Pinpoint the cell where the given text exists, returning its [X, Y] midpoint coordinate. 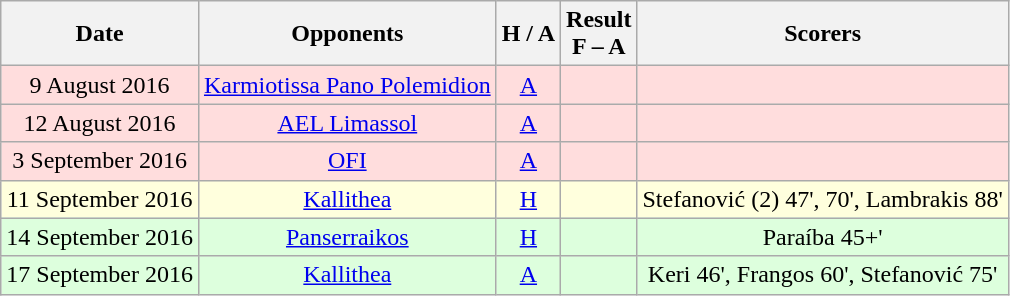
9 August 2016 [100, 85]
Scorers [822, 34]
14 September 2016 [100, 237]
Panserraikos [347, 237]
ResultF – A [599, 34]
Paraíba 45+' [822, 237]
Keri 46', Frangos 60', Stefanović 75' [822, 275]
11 September 2016 [100, 199]
12 August 2016 [100, 123]
3 September 2016 [100, 161]
Date [100, 34]
H / A [528, 34]
OFI [347, 161]
AEL Limassol [347, 123]
17 September 2016 [100, 275]
Opponents [347, 34]
Karmiotissa Pano Polemidion [347, 85]
Stefanović (2) 47', 70', Lambrakis 88' [822, 199]
